Pinpoint the cell where the given text exists, returning its (x, y) midpoint coordinate. 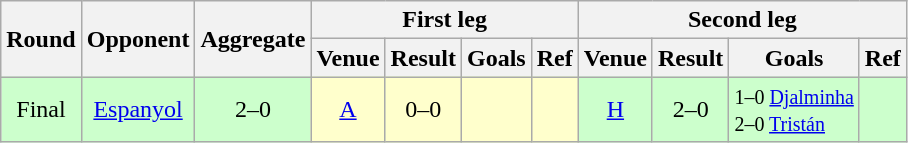
Espanyol (138, 110)
0–0 (423, 110)
1–0 Djalminha2–0 Tristán (794, 110)
H (615, 110)
Round (41, 39)
A (348, 110)
Aggregate (253, 39)
Opponent (138, 39)
Second leg (742, 20)
Final (41, 110)
First leg (444, 20)
